From the cell containing the given text, extract its center point as (x, y) coordinate. 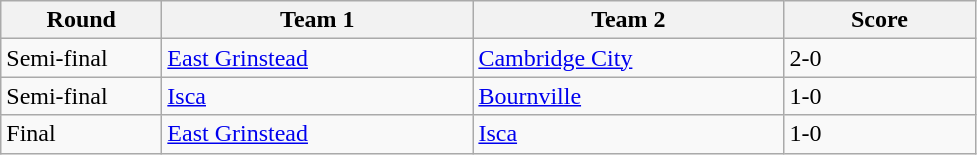
Final (82, 134)
Team 1 (318, 20)
Cambridge City (628, 58)
Score (880, 20)
Team 2 (628, 20)
2-0 (880, 58)
Round (82, 20)
Bournville (628, 96)
